Extract the [x, y] coordinate from the center of the cell holding the provided text.  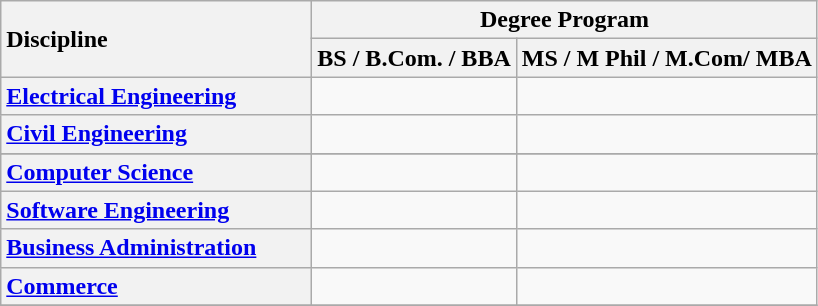
Electrical Engineering [156, 96]
Discipline [156, 39]
Software Engineering [156, 210]
Degree Program [564, 20]
Business Administration [156, 248]
MS / M Phil / M.Com/ MBA [666, 58]
Commerce [156, 286]
BS / B.Com. / BBA [414, 58]
Civil Engineering [156, 134]
Computer Science [156, 172]
